Search for the cell housing the specified text and yield its [X, Y] center coordinate. 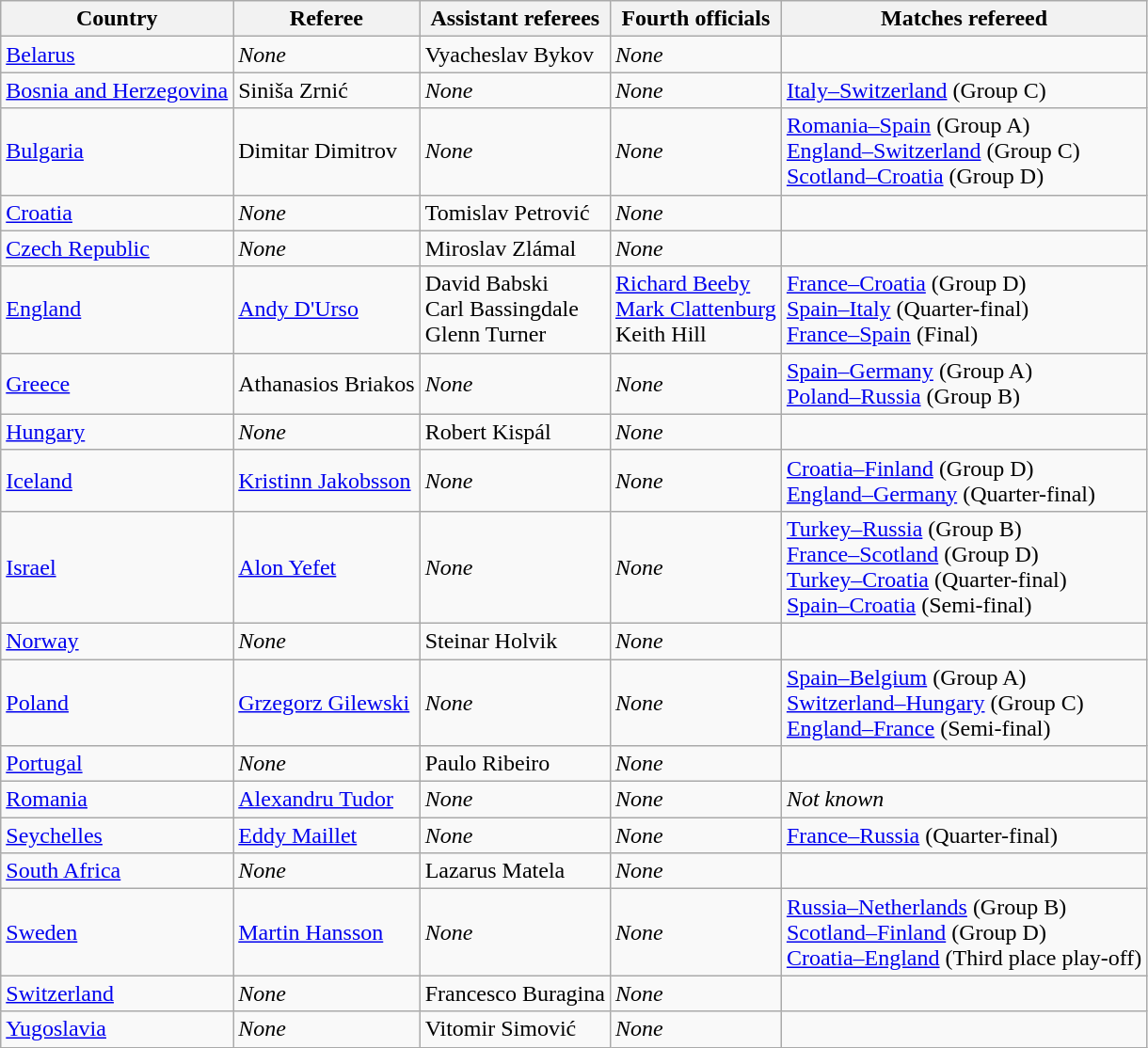
Italy–Switzerland (Group C) [964, 90]
Bosnia and Herzegovina [117, 90]
Belarus [117, 55]
Norway [117, 641]
Switzerland [117, 993]
Dimitar Dimitrov [327, 151]
Miroslav Zlámal [515, 248]
Alexandru Tudor [327, 800]
Czech Republic [117, 248]
Poland [117, 702]
Iceland [117, 480]
Turkey–Russia (Group B)France–Scotland (Group D)Turkey–Croatia (Quarter-final)Spain–Croatia (Semi-final) [964, 566]
Croatia [117, 213]
Andy D'Urso [327, 310]
South Africa [117, 871]
Grzegorz Gilewski [327, 702]
Russia–Netherlands (Group B)Scotland–Finland (Group D)Croatia–England (Third place play-off) [964, 932]
Referee [327, 19]
Sweden [117, 932]
Robert Kispál [515, 432]
Siniša Zrnić [327, 90]
Lazarus Matela [515, 871]
Eddy Maillet [327, 835]
Seychelles [117, 835]
Romania–Spain (Group A)England–Switzerland (Group C)Scotland–Croatia (Group D) [964, 151]
Hungary [117, 432]
Bulgaria [117, 151]
Vitomir Simović [515, 1029]
Romania [117, 800]
Country [117, 19]
Tomislav Petrović [515, 213]
Spain–Germany (Group A)Poland–Russia (Group B) [964, 384]
Vyacheslav Bykov [515, 55]
Richard BeebyMark ClattenburgKeith Hill [695, 310]
Fourth officials [695, 19]
France–Russia (Quarter-final) [964, 835]
David BabskiCarl BassingdaleGlenn Turner [515, 310]
Steinar Holvik [515, 641]
Paulo Ribeiro [515, 764]
Assistant referees [515, 19]
Greece [117, 384]
England [117, 310]
Portugal [117, 764]
Athanasios Briakos [327, 384]
Martin Hansson [327, 932]
Matches refereed [964, 19]
Kristinn Jakobsson [327, 480]
Francesco Buragina [515, 993]
Not known [964, 800]
Yugoslavia [117, 1029]
Croatia–Finland (Group D)England–Germany (Quarter-final) [964, 480]
France–Croatia (Group D)Spain–Italy (Quarter-final)France–Spain (Final) [964, 310]
Spain–Belgium (Group A)Switzerland–Hungary (Group C)England–France (Semi-final) [964, 702]
Israel [117, 566]
Alon Yefet [327, 566]
